From the cell containing the given text, extract its center point as [X, Y] coordinate. 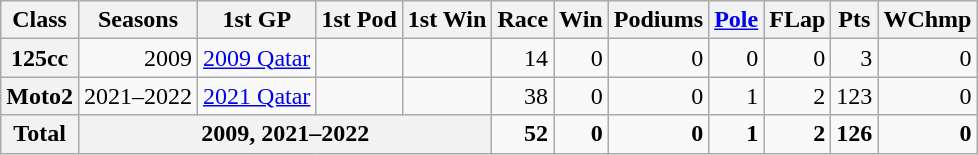
126 [854, 134]
2009, 2021–2022 [284, 134]
125cc [40, 58]
52 [523, 134]
Win [582, 20]
1st Win [447, 20]
14 [523, 58]
2009 Qatar [257, 58]
1st Pod [359, 20]
2021 Qatar [257, 96]
2021–2022 [138, 96]
Podiums [658, 20]
Class [40, 20]
3 [854, 58]
Pole [736, 20]
Pts [854, 20]
WChmp [928, 20]
Seasons [138, 20]
Total [40, 134]
123 [854, 96]
2009 [138, 58]
Moto2 [40, 96]
38 [523, 96]
Race [523, 20]
1st GP [257, 20]
FLap [798, 20]
